Locate the cell with the specified text and output its [x, y] center coordinate. 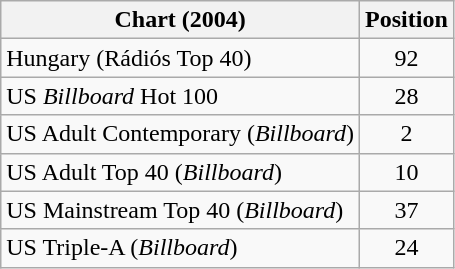
Chart (2004) [180, 20]
Hungary (Rádiós Top 40) [180, 58]
US Mainstream Top 40 (Billboard) [180, 210]
2 [407, 134]
US Triple-A (Billboard) [180, 248]
92 [407, 58]
24 [407, 248]
37 [407, 210]
US Adult Contemporary (Billboard) [180, 134]
Position [407, 20]
US Adult Top 40 (Billboard) [180, 172]
10 [407, 172]
28 [407, 96]
US Billboard Hot 100 [180, 96]
